From the cell containing the given text, extract its center point as (x, y) coordinate. 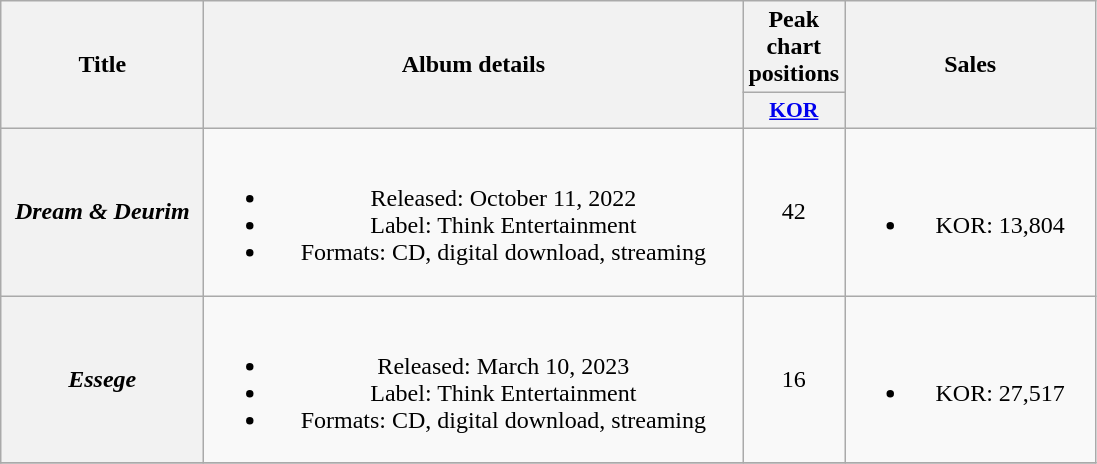
Dream & Deurim (102, 212)
Released: October 11, 2022Label: Think EntertainmentFormats: CD, digital download, streaming (474, 212)
Sales (970, 65)
Peak chart positions (794, 47)
16 (794, 380)
Released: March 10, 2023Label: Think EntertainmentFormats: CD, digital download, streaming (474, 380)
KOR (794, 111)
42 (794, 212)
Essege (102, 380)
KOR: 27,517 (970, 380)
Album details (474, 65)
Title (102, 65)
KOR: 13,804 (970, 212)
